Return (x, y) of the center of cell containing provided text 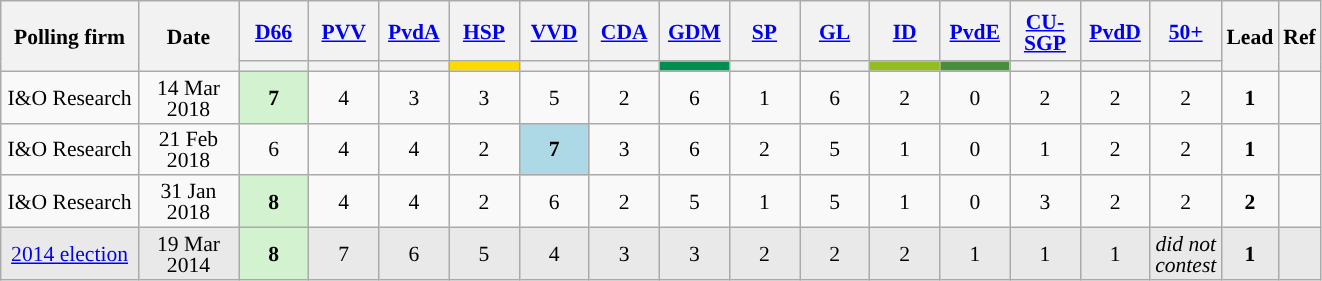
PvdA (414, 31)
GDM (694, 31)
D66 (273, 31)
CDA (624, 31)
ID (905, 31)
2014 election (70, 254)
VVD (554, 31)
Date (188, 36)
CU-SGP (1045, 31)
31 Jan 2018 (188, 202)
14 Mar 2018 (188, 97)
PVV (344, 31)
Lead (1250, 36)
HSP (484, 31)
50+ (1186, 31)
Ref (1299, 36)
did not contest (1186, 254)
21 Feb 2018 (188, 149)
GL (835, 31)
PvdD (1115, 31)
19 Mar 2014 (188, 254)
Polling firm (70, 36)
SP (764, 31)
PvdE (975, 31)
